Find where the given text appears and provide that cell's center as (X, Y) coordinate. 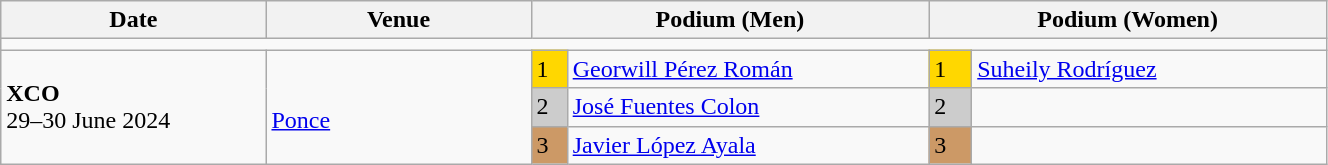
Podium (Men) (730, 20)
José Fuentes Colon (748, 107)
Date (134, 20)
Georwill Pérez Román (748, 69)
Venue (398, 20)
Javier López Ayala (748, 145)
Ponce (398, 107)
Suheily Rodríguez (1150, 69)
Podium (Women) (1128, 20)
XCO 29–30 June 2024 (134, 107)
